Search for the cell housing the specified text and yield its [X, Y] center coordinate. 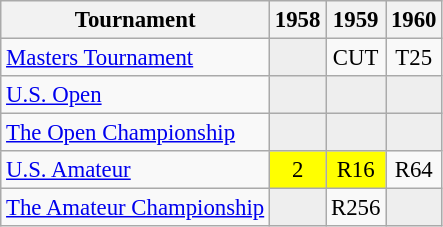
R16 [356, 170]
2 [298, 170]
The Amateur Championship [136, 208]
1958 [298, 20]
R64 [414, 170]
1960 [414, 20]
R256 [356, 208]
Tournament [136, 20]
Masters Tournament [136, 58]
U.S. Open [136, 95]
The Open Championship [136, 133]
1959 [356, 20]
U.S. Amateur [136, 170]
CUT [356, 58]
T25 [414, 58]
